Output the [X, Y] coordinate of the center of the cell containing the given text.  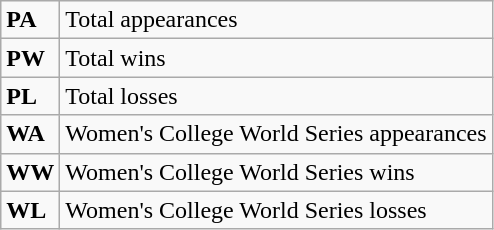
Total losses [276, 96]
Women's College World Series losses [276, 210]
Women's College World Series wins [276, 172]
PL [30, 96]
PA [30, 20]
WL [30, 210]
Total appearances [276, 20]
Total wins [276, 58]
WA [30, 134]
WW [30, 172]
PW [30, 58]
Women's College World Series appearances [276, 134]
